Pinpoint the cell where the given text exists, returning its [X, Y] midpoint coordinate. 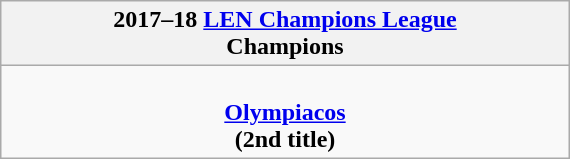
Olympiacos(2nd title) [284, 112]
2017–18 LEN Champions LeagueChampions [284, 34]
